Pinpoint the cell where the given text exists, returning its [X, Y] midpoint coordinate. 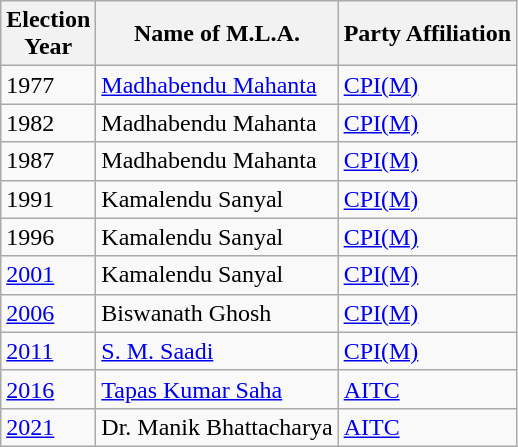
1982 [48, 123]
Election Year [48, 34]
2011 [48, 351]
2001 [48, 275]
1977 [48, 85]
1987 [48, 161]
Dr. Manik Bhattacharya [217, 427]
Name of M.L.A. [217, 34]
2006 [48, 313]
Biswanath Ghosh [217, 313]
1996 [48, 237]
2016 [48, 389]
1991 [48, 199]
S. M. Saadi [217, 351]
Party Affiliation [427, 34]
2021 [48, 427]
Tapas Kumar Saha [217, 389]
